Find where the given text appears and provide that cell's center as (x, y) coordinate. 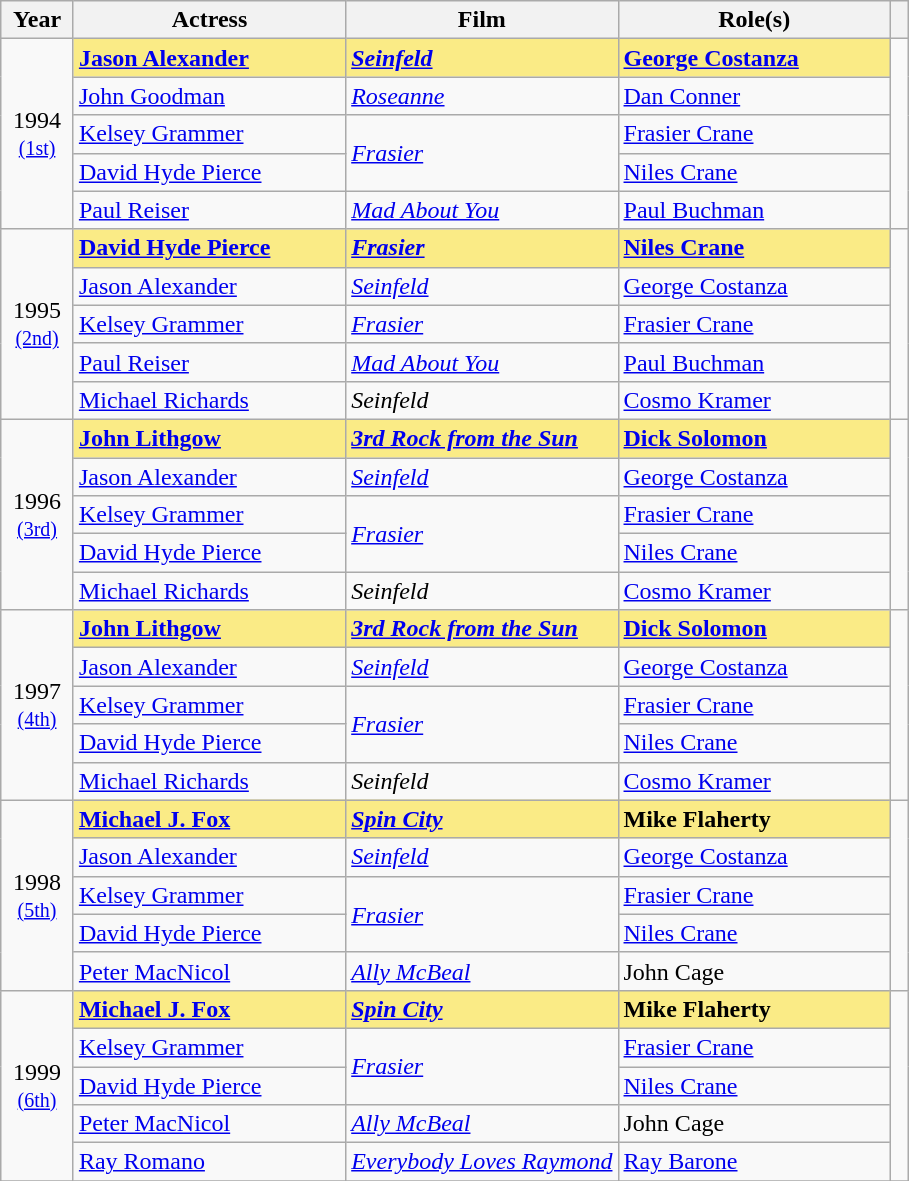
John Goodman (209, 96)
Role(s) (754, 20)
1997(4th) (38, 705)
Roseanne (482, 96)
Actress (209, 20)
Ray Barone (754, 1162)
Dan Conner (754, 96)
1994(1st) (38, 134)
1996(3rd) (38, 514)
1998(5th) (38, 895)
Film (482, 20)
Ray Romano (209, 1162)
Everybody Loves Raymond (482, 1162)
1995(2nd) (38, 324)
Year (38, 20)
1999(6th) (38, 1085)
